From the cell containing the given text, extract its center point as [X, Y] coordinate. 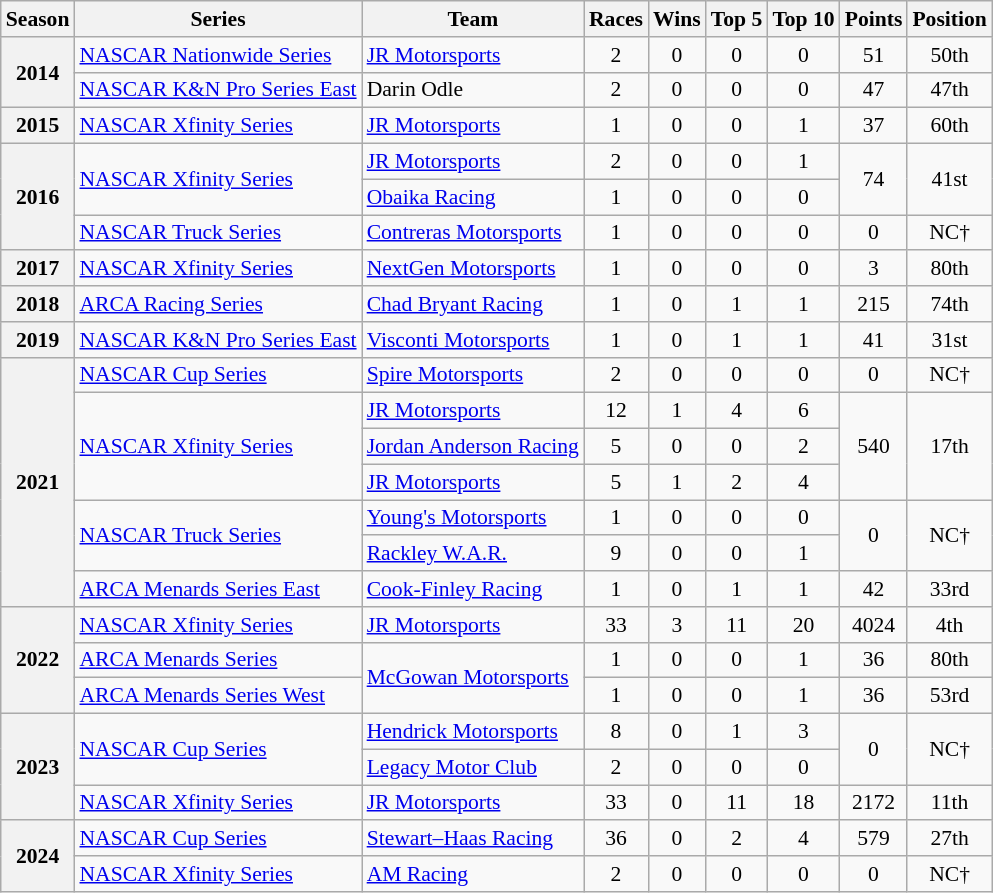
4024 [874, 625]
2019 [38, 340]
50th [949, 55]
9 [616, 554]
Wins [677, 19]
12 [616, 411]
2015 [38, 126]
33rd [949, 589]
Points [874, 19]
2021 [38, 482]
NASCAR Nationwide Series [218, 55]
Visconti Motorsports [473, 340]
18 [803, 803]
27th [949, 839]
579 [874, 839]
47 [874, 90]
McGowan Motorsports [473, 678]
ARCA Menards Series East [218, 589]
Position [949, 19]
Hendrick Motorsports [473, 732]
53rd [949, 696]
Darin Odle [473, 90]
Legacy Motor Club [473, 767]
4th [949, 625]
Stewart–Haas Racing [473, 839]
NextGen Motorsports [473, 269]
ARCA Racing Series [218, 304]
47th [949, 90]
60th [949, 126]
Top 10 [803, 19]
42 [874, 589]
ARCA Menards Series [218, 660]
8 [616, 732]
Chad Bryant Racing [473, 304]
Contreras Motorsports [473, 233]
2022 [38, 660]
215 [874, 304]
11th [949, 803]
AM Racing [473, 874]
2018 [38, 304]
Spire Motorsports [473, 375]
17th [949, 446]
2023 [38, 768]
74 [874, 180]
Jordan Anderson Racing [473, 447]
Cook-Finley Racing [473, 589]
74th [949, 304]
41 [874, 340]
20 [803, 625]
Season [38, 19]
2014 [38, 72]
31st [949, 340]
37 [874, 126]
2172 [874, 803]
Series [218, 19]
Top 5 [737, 19]
540 [874, 446]
ARCA Menards Series West [218, 696]
Obaika Racing [473, 197]
Races [616, 19]
Rackley W.A.R. [473, 554]
51 [874, 55]
2017 [38, 269]
Young's Motorsports [473, 518]
2016 [38, 198]
41st [949, 180]
6 [803, 411]
2024 [38, 856]
Team [473, 19]
